Search for the cell housing the specified text and yield its [x, y] center coordinate. 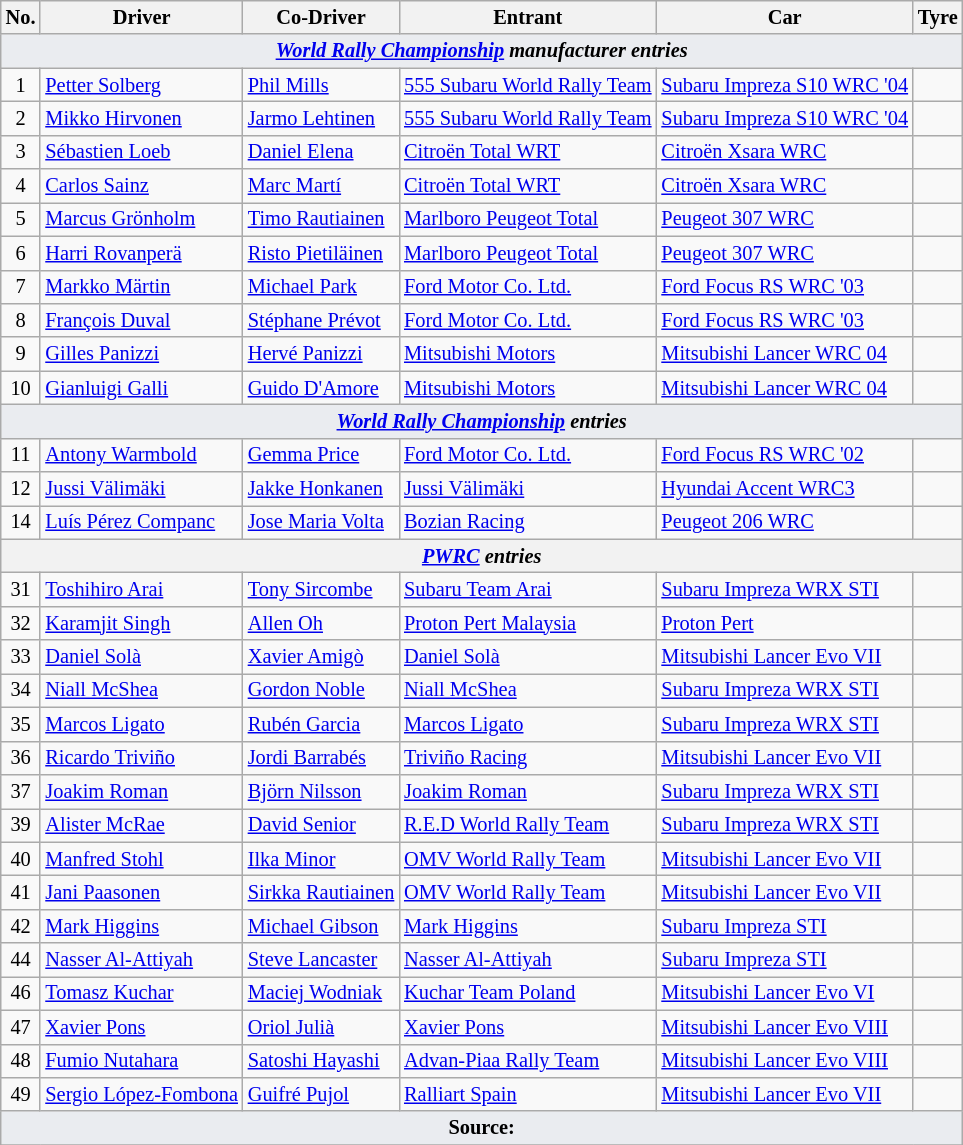
Luís Pérez Companc [141, 522]
Gianluigi Galli [141, 388]
41 [21, 892]
World Rally Championship manufacturer entries [482, 51]
Hyundai Accent WRC3 [784, 489]
44 [21, 960]
Sébastien Loeb [141, 152]
Steve Lancaster [321, 960]
Driver [141, 17]
Car [784, 17]
4 [21, 186]
5 [21, 219]
Karamjit Singh [141, 623]
8 [21, 320]
46 [21, 993]
Oriol Julià [321, 1027]
Marc Martí [321, 186]
Maciej Wodniak [321, 993]
Jose Maria Volta [321, 522]
Peugeot 206 WRC [784, 522]
Daniel Elena [321, 152]
Ilka Minor [321, 859]
33 [21, 657]
Ricardo Triviño [141, 758]
Entrant [528, 17]
Jarmo Lehtinen [321, 118]
39 [21, 825]
Satoshi Hayashi [321, 1061]
Ford Focus RS WRC '02 [784, 455]
Proton Pert [784, 623]
François Duval [141, 320]
Alister McRae [141, 825]
6 [21, 253]
PWRC entries [482, 556]
Björn Nilsson [321, 791]
9 [21, 354]
Michael Park [321, 287]
Gilles Panizzi [141, 354]
Source: [482, 1128]
47 [21, 1027]
Kuchar Team Poland [528, 993]
Tony Sircombe [321, 589]
No. [21, 17]
36 [21, 758]
32 [21, 623]
Jakke Honkanen [321, 489]
Ralliart Spain [528, 1094]
Carlos Sainz [141, 186]
Tomasz Kuchar [141, 993]
Allen Oh [321, 623]
Guifré Pujol [321, 1094]
Mikko Hirvonen [141, 118]
10 [21, 388]
42 [21, 926]
35 [21, 724]
49 [21, 1094]
Co-Driver [321, 17]
Tyre [938, 17]
Guido D'Amore [321, 388]
Timo Rautiainen [321, 219]
Proton Pert Malaysia [528, 623]
Markko Märtin [141, 287]
48 [21, 1061]
Mitsubishi Lancer Evo VI [784, 993]
37 [21, 791]
14 [21, 522]
31 [21, 589]
3 [21, 152]
Gemma Price [321, 455]
11 [21, 455]
Jani Paasonen [141, 892]
40 [21, 859]
David Senior [321, 825]
Marcus Grönholm [141, 219]
Triviño Racing [528, 758]
Sergio López-Fombona [141, 1094]
Subaru Team Arai [528, 589]
Manfred Stohl [141, 859]
Fumio Nutahara [141, 1061]
Advan-Piaa Rally Team [528, 1061]
Rubén Garcia [321, 724]
Sirkka Rautiainen [321, 892]
Risto Pietiläinen [321, 253]
Michael Gibson [321, 926]
World Rally Championship entries [482, 421]
34 [21, 690]
Petter Solberg [141, 85]
Antony Warmbold [141, 455]
Harri Rovanperä [141, 253]
Phil Mills [321, 85]
Jordi Barrabés [321, 758]
12 [21, 489]
Hervé Panizzi [321, 354]
1 [21, 85]
Xavier Amigò [321, 657]
7 [21, 287]
R.E.D World Rally Team [528, 825]
2 [21, 118]
Toshihiro Arai [141, 589]
Gordon Noble [321, 690]
Stéphane Prévot [321, 320]
Bozian Racing [528, 522]
